For the text-containing cell, return its midpoint in (X, Y) coordinate format. 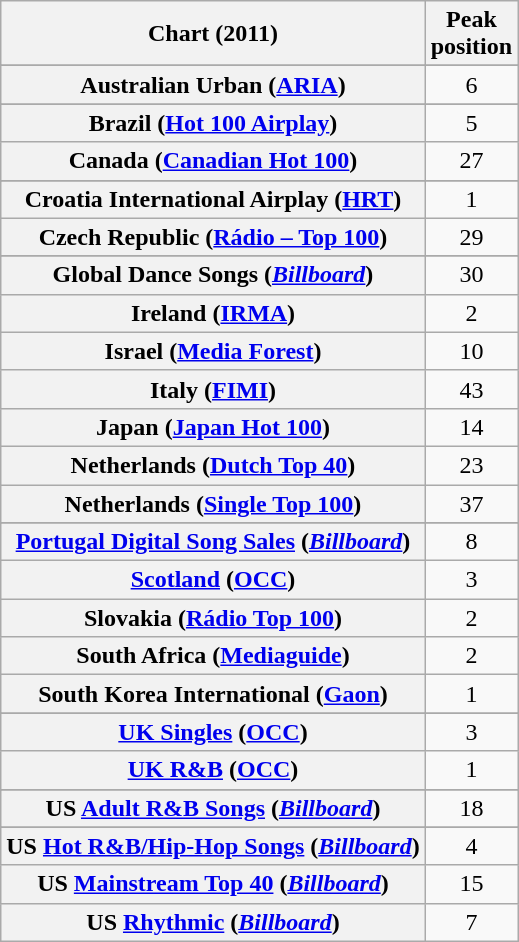
Netherlands (Dutch Top 40) (213, 465)
Italy (FIMI) (213, 389)
43 (471, 389)
15 (471, 884)
18 (471, 808)
Chart (2011) (213, 34)
4 (471, 846)
US Rhythmic (Billboard) (213, 922)
37 (471, 503)
Czech Republic (Rádio – Top 100) (213, 237)
Japan (Japan Hot 100) (213, 427)
US Hot R&B/Hip-Hop Songs (Billboard) (213, 846)
29 (471, 237)
US Adult R&B Songs (Billboard) (213, 808)
UK R&B (OCC) (213, 770)
Peakposition (471, 34)
Canada (Canadian Hot 100) (213, 161)
6 (471, 85)
Brazil (Hot 100 Airplay) (213, 123)
Global Dance Songs (Billboard) (213, 275)
8 (471, 542)
Scotland (OCC) (213, 580)
Slovakia (Rádio Top 100) (213, 618)
Portugal Digital Song Sales (Billboard) (213, 542)
14 (471, 427)
Netherlands (Single Top 100) (213, 503)
7 (471, 922)
27 (471, 161)
23 (471, 465)
Australian Urban (ARIA) (213, 85)
South Korea International (Gaon) (213, 694)
South Africa (Mediaguide) (213, 656)
Croatia International Airplay (HRT) (213, 199)
UK Singles (OCC) (213, 732)
30 (471, 275)
Israel (Media Forest) (213, 351)
5 (471, 123)
US Mainstream Top 40 (Billboard) (213, 884)
10 (471, 351)
Ireland (IRMA) (213, 313)
